Provide the [X, Y] coordinate of the cell's center where the given text is located.  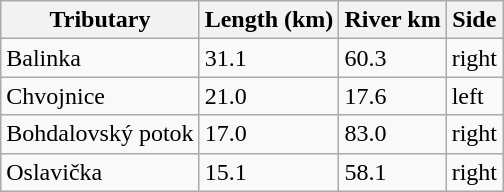
Chvojnice [100, 96]
60.3 [392, 58]
Bohdalovský potok [100, 134]
Side [474, 20]
River km [392, 20]
58.1 [392, 172]
Oslavička [100, 172]
Tributary [100, 20]
17.0 [269, 134]
left [474, 96]
15.1 [269, 172]
83.0 [392, 134]
21.0 [269, 96]
Length (km) [269, 20]
17.6 [392, 96]
31.1 [269, 58]
Balinka [100, 58]
